Determine the [X, Y] coordinate at the center of the cell enclosing the given text.  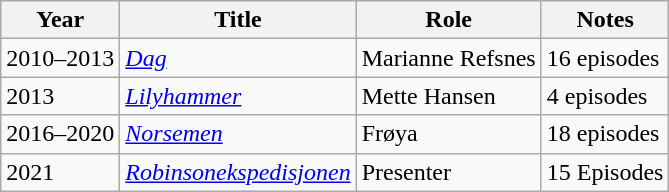
Norsemen [238, 134]
Mette Hansen [448, 96]
2010–2013 [60, 58]
2013 [60, 96]
Title [238, 20]
Presenter [448, 172]
Lilyhammer [238, 96]
Robinsonekspedisjonen [238, 172]
2016–2020 [60, 134]
16 episodes [605, 58]
18 episodes [605, 134]
15 Episodes [605, 172]
Dag [238, 58]
Role [448, 20]
Notes [605, 20]
Frøya [448, 134]
2021 [60, 172]
Marianne Refsnes [448, 58]
4 episodes [605, 96]
Year [60, 20]
